Provide the [X, Y] coordinate of the cell's center where the given text is located.  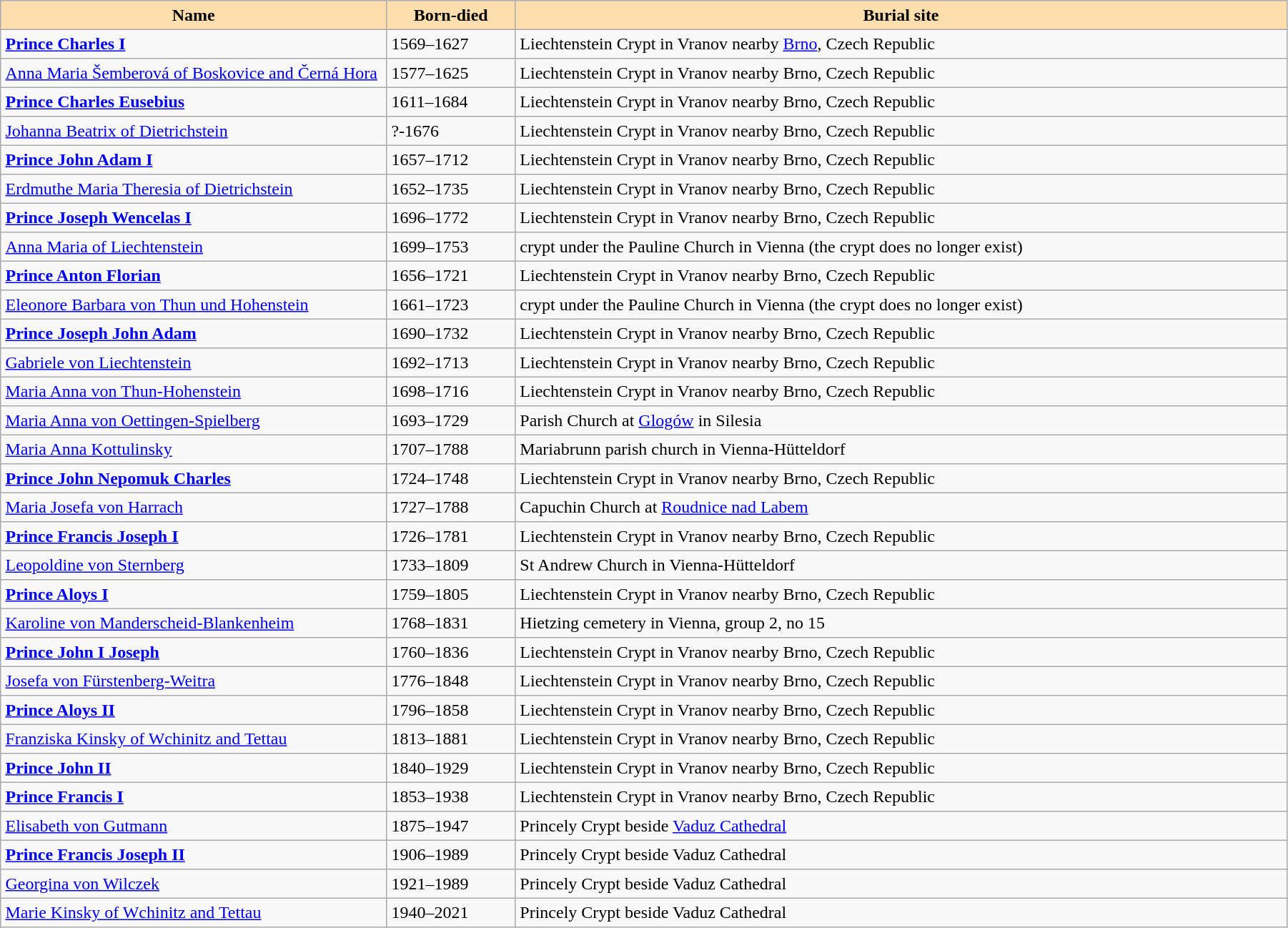
Prince John II [194, 768]
Maria Josefa von Harrach [194, 507]
Prince Francis Joseph I [194, 536]
1759–1805 [451, 594]
Prince John I Joseph [194, 652]
Capuchin Church at Roudnice nad Labem [901, 507]
1813–1881 [451, 739]
Anna Maria of Liechtenstein [194, 247]
Prince Charles I [194, 44]
Prince Joseph John Adam [194, 333]
Hietzing cemetery in Vienna, group 2, no 15 [901, 623]
1611–1684 [451, 102]
1569–1627 [451, 44]
Maria Anna Kottulinsky [194, 449]
1693–1729 [451, 420]
1768–1831 [451, 623]
1696–1772 [451, 217]
1760–1836 [451, 652]
Prince Aloys II [194, 710]
?-1676 [451, 131]
1652–1735 [451, 189]
1661–1723 [451, 305]
Leopoldine von Sternberg [194, 565]
1692–1713 [451, 362]
Josefa von Fürstenberg-Weitra [194, 681]
Born-died [451, 15]
1840–1929 [451, 768]
Prince Joseph Wencelas I [194, 217]
Prince Francis Joseph II [194, 854]
1707–1788 [451, 449]
1726–1781 [451, 536]
Prince Francis I [194, 796]
Elisabeth von Gutmann [194, 826]
1853–1938 [451, 796]
1733–1809 [451, 565]
Mariabrunn parish church in Vienna-Hütteldorf [901, 449]
1657–1712 [451, 159]
1724–1748 [451, 478]
Maria Anna von Oettingen-Spielberg [194, 420]
1699–1753 [451, 247]
Eleonore Barbara von Thun und Hohenstein [194, 305]
Burial site [901, 15]
St Andrew Church in Vienna-Hütteldorf [901, 565]
Georgina von Wilczek [194, 884]
1906–1989 [451, 854]
Karoline von Manderscheid-Blankenheim [194, 623]
Johanna Beatrix of Dietrichstein [194, 131]
Prince Aloys I [194, 594]
1656–1721 [451, 275]
1577–1625 [451, 73]
1796–1858 [451, 710]
1875–1947 [451, 826]
1727–1788 [451, 507]
1698–1716 [451, 391]
Prince John Adam I [194, 159]
Gabriele von Liechtenstein [194, 362]
Maria Anna von Thun-Hohenstein [194, 391]
Prince Charles Eusebius [194, 102]
1940–2021 [451, 912]
Name [194, 15]
Anna Maria Šemberová of Boskovice and Černá Hora [194, 73]
Prince John Nepomuk Charles [194, 478]
Parish Church at Glogów in Silesia [901, 420]
1921–1989 [451, 884]
Prince Anton Florian [194, 275]
Erdmuthe Maria Theresia of Dietrichstein [194, 189]
Marie Kinsky of Wchinitz and Tettau [194, 912]
1776–1848 [451, 681]
Franziska Kinsky of Wchinitz and Tettau [194, 739]
1690–1732 [451, 333]
